Pinpoint the cell where the given text exists, returning its [x, y] midpoint coordinate. 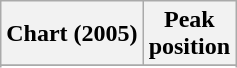
Peakposition [189, 34]
Chart (2005) [72, 34]
